For the text-containing cell, return its midpoint in [X, Y] coordinate format. 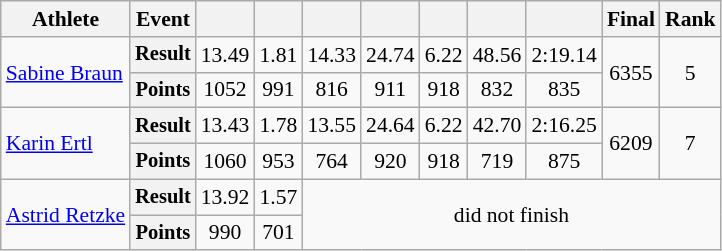
14.33 [332, 55]
875 [564, 162]
did not finish [511, 214]
1.57 [278, 197]
719 [498, 162]
13.92 [226, 197]
42.70 [498, 126]
764 [332, 162]
953 [278, 162]
920 [390, 162]
13.43 [226, 126]
990 [226, 233]
Sabine Braun [66, 72]
Rank [690, 19]
13.49 [226, 55]
6209 [631, 144]
7 [690, 144]
24.74 [390, 55]
832 [498, 90]
6355 [631, 72]
2:16.25 [564, 126]
1052 [226, 90]
991 [278, 90]
Final [631, 19]
2:19.14 [564, 55]
835 [564, 90]
701 [278, 233]
Event [163, 19]
Astrid Retzke [66, 214]
911 [390, 90]
24.64 [390, 126]
1060 [226, 162]
816 [332, 90]
5 [690, 72]
Karin Ertl [66, 144]
1.81 [278, 55]
13.55 [332, 126]
1.78 [278, 126]
48.56 [498, 55]
Athlete [66, 19]
